Extract the [x, y] coordinate from the center of the cell holding the provided text.  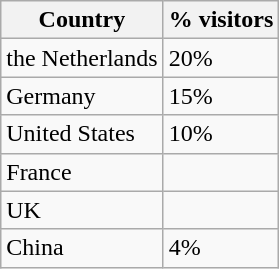
Country [82, 20]
20% [221, 58]
Germany [82, 96]
15% [221, 96]
UK [82, 210]
China [82, 248]
France [82, 172]
10% [221, 134]
the Netherlands [82, 58]
4% [221, 248]
United States [82, 134]
% visitors [221, 20]
